Pinpoint the cell where the given text exists, returning its [x, y] midpoint coordinate. 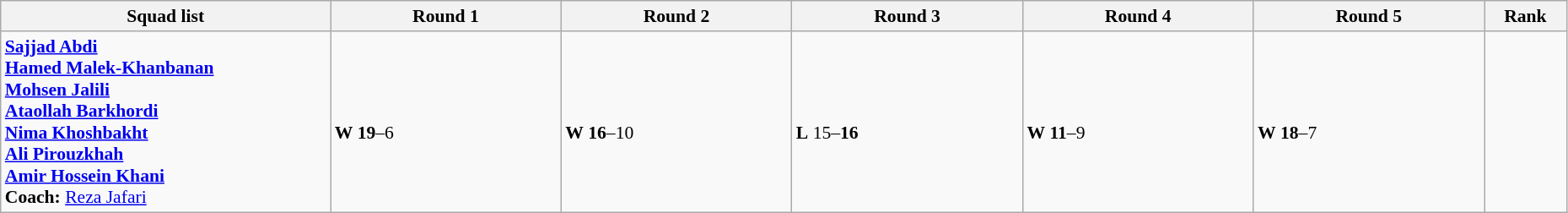
W 16–10 [676, 122]
Round 3 [908, 16]
W 19–6 [446, 122]
Round 2 [676, 16]
Squad list [165, 16]
W 18–7 [1369, 122]
W 11–9 [1138, 122]
Sajjad AbdiHamed Malek-KhanbananMohsen JaliliAtaollah BarkhordiNima KhoshbakhtAli PirouzkhahAmir Hossein KhaniCoach: Reza Jafari [165, 122]
Rank [1526, 16]
Round 4 [1138, 16]
Round 5 [1369, 16]
Round 1 [446, 16]
L 15–16 [908, 122]
